Find where the given text appears and provide that cell's center as (X, Y) coordinate. 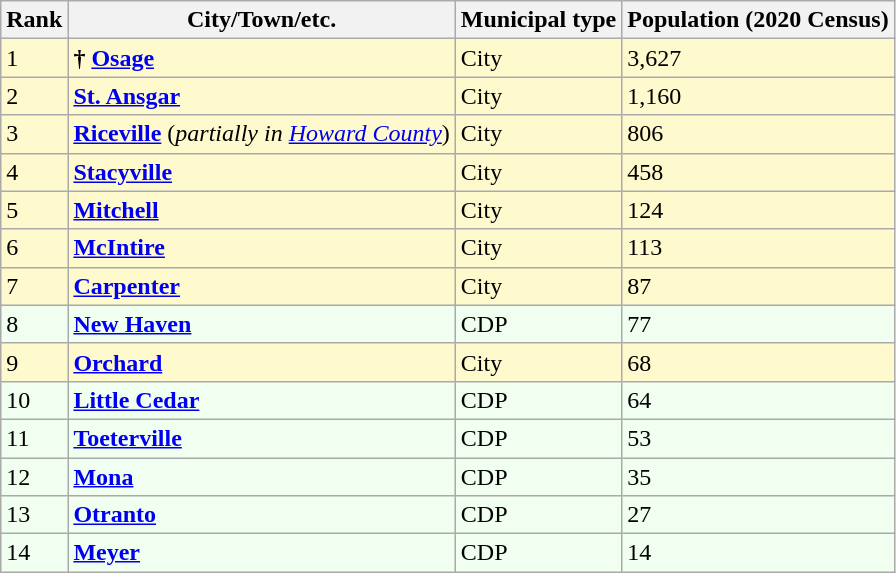
27 (758, 515)
8 (34, 324)
1,160 (758, 96)
68 (758, 362)
Little Cedar (262, 400)
35 (758, 477)
St. Ansgar (262, 96)
3 (34, 134)
Riceville (partially in Howard County) (262, 134)
10 (34, 400)
12 (34, 477)
124 (758, 210)
Otranto (262, 515)
87 (758, 286)
Carpenter (262, 286)
7 (34, 286)
77 (758, 324)
Orchard (262, 362)
4 (34, 172)
64 (758, 400)
9 (34, 362)
Meyer (262, 553)
53 (758, 438)
City/Town/etc. (262, 20)
2 (34, 96)
Municipal type (538, 20)
458 (758, 172)
† Osage (262, 58)
Stacyville (262, 172)
11 (34, 438)
1 (34, 58)
Mona (262, 477)
Toeterville (262, 438)
806 (758, 134)
McIntire (262, 248)
5 (34, 210)
Population (2020 Census) (758, 20)
13 (34, 515)
Mitchell (262, 210)
6 (34, 248)
3,627 (758, 58)
Rank (34, 20)
113 (758, 248)
New Haven (262, 324)
